Return the (X, Y) coordinate for the center point of the cell that contains the specified text.  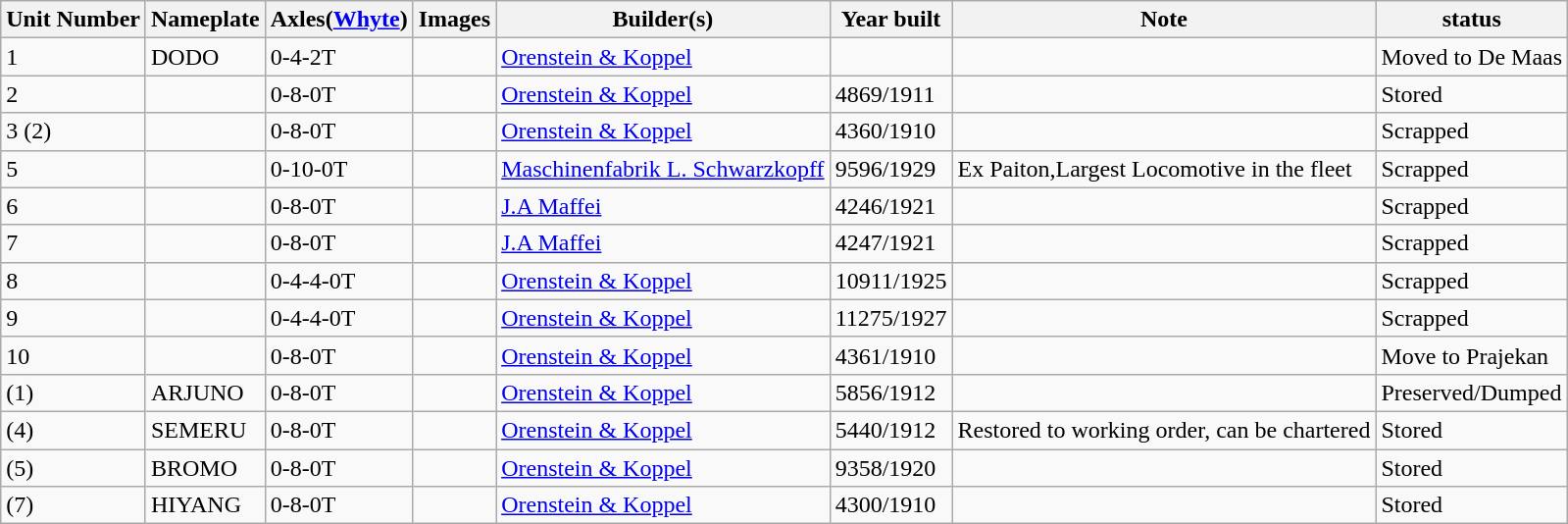
HIYANG (205, 505)
4360/1910 (890, 131)
Unit Number (74, 20)
4246/1921 (890, 206)
1 (74, 57)
5440/1912 (890, 430)
6 (74, 206)
10911/1925 (890, 281)
Axles(Whyte) (339, 20)
BROMO (205, 468)
9 (74, 318)
Ex Paiton,Largest Locomotive in the fleet (1164, 169)
4869/1911 (890, 94)
Maschinenfabrik L. Schwarzkopff (663, 169)
Note (1164, 20)
Move to Prajekan (1472, 355)
Images (454, 20)
DODO (205, 57)
4361/1910 (890, 355)
Moved to De Maas (1472, 57)
status (1472, 20)
2 (74, 94)
Restored to working order, can be chartered (1164, 430)
Preserved/Dumped (1472, 393)
11275/1927 (890, 318)
7 (74, 243)
ARJUNO (205, 393)
(5) (74, 468)
9596/1929 (890, 169)
0-10-0T (339, 169)
5 (74, 169)
10 (74, 355)
Nameplate (205, 20)
(4) (74, 430)
8 (74, 281)
SEMERU (205, 430)
Builder(s) (663, 20)
5856/1912 (890, 393)
Year built (890, 20)
3 (2) (74, 131)
0-4-2T (339, 57)
(7) (74, 505)
(1) (74, 393)
4300/1910 (890, 505)
4247/1921 (890, 243)
9358/1920 (890, 468)
